Find where the given text appears and provide that cell's center as (X, Y) coordinate. 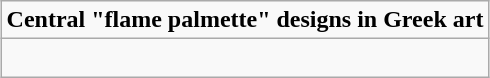
Central "flame palmette" designs in Greek art (245, 20)
